For the text-containing cell, return its midpoint in (X, Y) coordinate format. 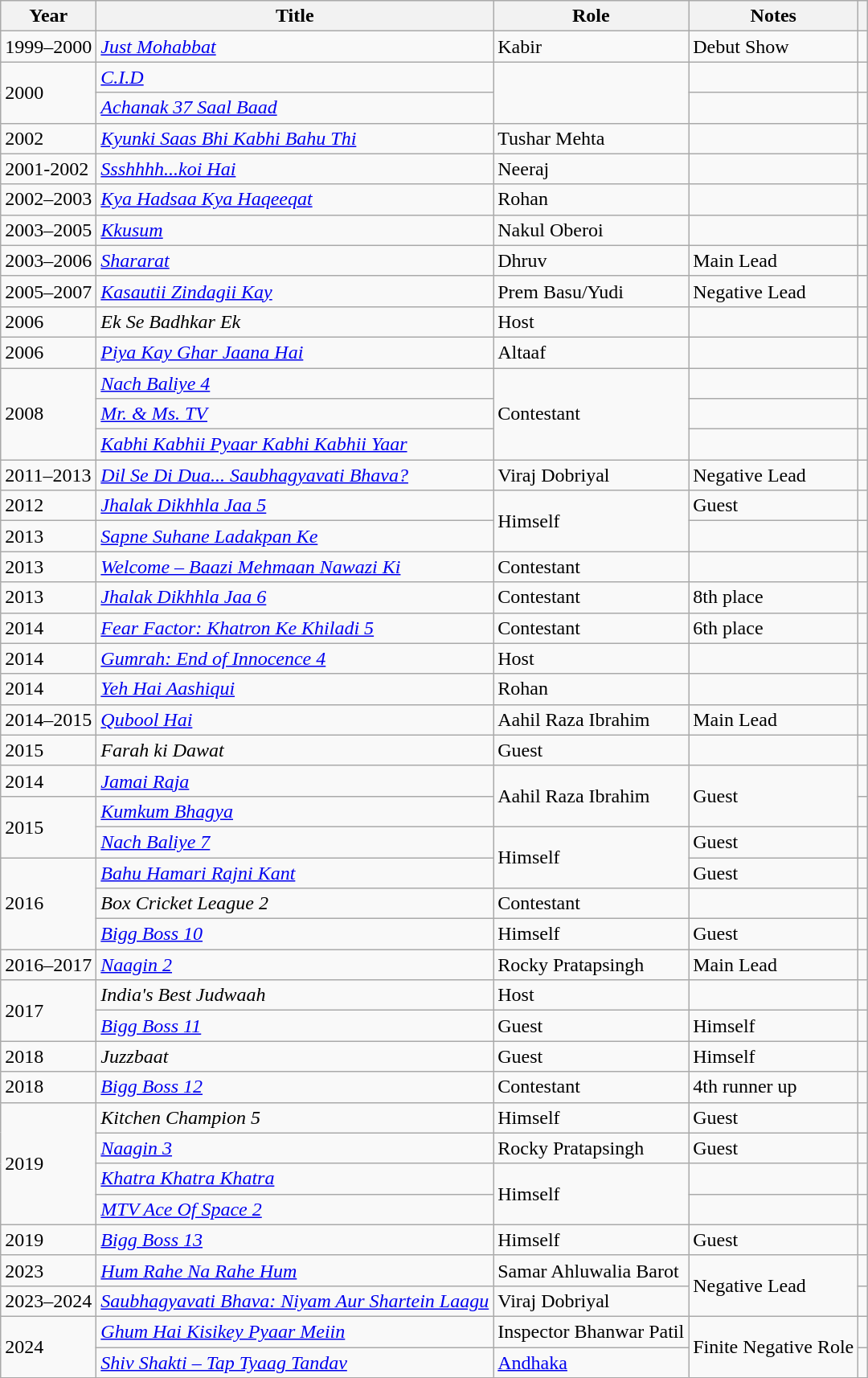
Welcome – Baazi Mehmaan Nawazi Ki (295, 567)
Debut Show (773, 47)
Bigg Boss 11 (295, 1026)
Kabir (592, 47)
C.I.D (295, 77)
Kkusum (295, 230)
2005–2007 (48, 291)
Achanak 37 Saal Baad (295, 108)
Kitchen Champion 5 (295, 1118)
Inspector Bhanwar Patil (592, 1331)
2000 (48, 92)
Bahu Hamari Rajni Kant (295, 872)
Ssshhhh...koi Hai (295, 169)
Juzzbaat (295, 1056)
2001-2002 (48, 169)
Khatra Khatra Khatra (295, 1179)
Qubool Hai (295, 720)
Jhalak Dikhhla Jaa 6 (295, 597)
Prem Basu/Yudi (592, 291)
Just Mohabbat (295, 47)
Naagin 3 (295, 1148)
Mr. & Ms. TV (295, 414)
2003–2005 (48, 230)
Tushar Mehta (592, 138)
Altaaf (592, 352)
Jhalak Dikhhla Jaa 5 (295, 506)
2003–2006 (48, 260)
4th runner up (773, 1087)
2011–2013 (48, 475)
Finite Negative Role (773, 1347)
2016–2017 (48, 965)
Notes (773, 16)
2008 (48, 414)
Role (592, 16)
Gumrah: End of Innocence 4 (295, 658)
Ek Se Badhkar Ek (295, 322)
Kumkum Bhagya (295, 811)
Jamai Raja (295, 781)
8th place (773, 597)
Nakul Oberoi (592, 230)
Saubhagyavati Bhava: Niyam Aur Shartein Laagu (295, 1301)
2016 (48, 903)
2002–2003 (48, 199)
Kasautii Zindagii Kay (295, 291)
Hum Rahe Na Rahe Hum (295, 1270)
2012 (48, 506)
Sapne Suhane Ladakpan Ke (295, 536)
Piya Kay Ghar Jaana Hai (295, 352)
Nach Baliye 7 (295, 842)
Andhaka (592, 1363)
Fear Factor: Khatron Ke Khiladi 5 (295, 628)
2002 (48, 138)
Kyunki Saas Bhi Kabhi Bahu Thi (295, 138)
2023 (48, 1270)
2024 (48, 1347)
6th place (773, 628)
Kya Hadsaa Kya Haqeeqat (295, 199)
1999–2000 (48, 47)
Neeraj (592, 169)
Farah ki Dawat (295, 750)
Bigg Boss 13 (295, 1240)
Samar Ahluwalia Barot (592, 1270)
Bigg Boss 10 (295, 934)
Shiv Shakti – Tap Tyaag Tandav (295, 1363)
Bigg Boss 12 (295, 1087)
2014–2015 (48, 720)
Nach Baliye 4 (295, 383)
Yeh Hai Aashiqui (295, 689)
MTV Ace Of Space 2 (295, 1209)
Title (295, 16)
Shararat (295, 260)
India's Best Judwaah (295, 995)
2017 (48, 1011)
Year (48, 16)
Kabhi Kabhii Pyaar Kabhi Kabhii Yaar (295, 445)
Box Cricket League 2 (295, 904)
Dil Se Di Dua... Saubhagyavati Bhava? (295, 475)
2023–2024 (48, 1301)
Naagin 2 (295, 965)
Dhruv (592, 260)
Ghum Hai Kisikey Pyaar Meiin (295, 1331)
